Capture the cell that displays the provided text and extract its [X, Y] central coordinate. 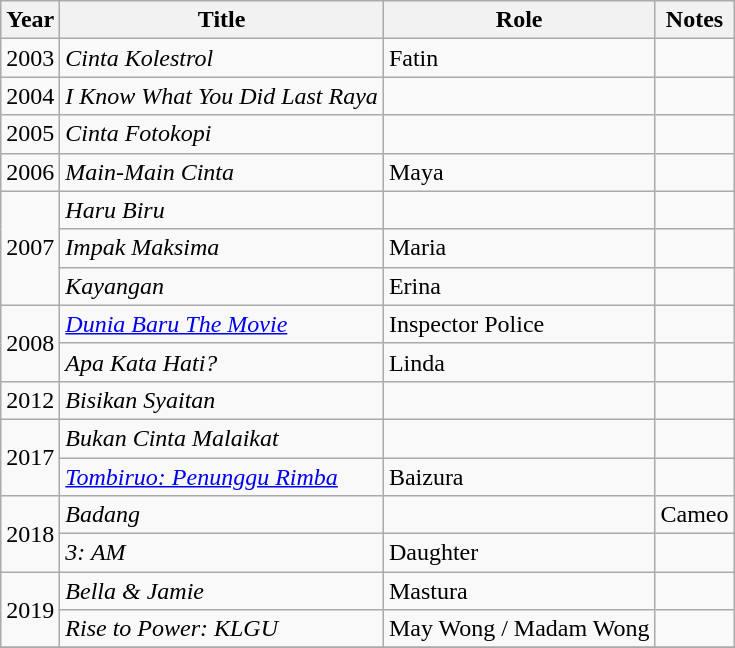
2018 [30, 534]
Bukan Cinta Malaikat [222, 438]
2003 [30, 58]
Cinta Kolestrol [222, 58]
Rise to Power: KLGU [222, 629]
May Wong / Madam Wong [519, 629]
Maya [519, 172]
Haru Biru [222, 210]
Main-Main Cinta [222, 172]
2019 [30, 610]
2012 [30, 400]
Cinta Fotokopi [222, 134]
Fatin [519, 58]
Role [519, 20]
Inspector Police [519, 324]
Dunia Baru The Movie [222, 324]
Impak Maksima [222, 248]
2008 [30, 343]
2006 [30, 172]
Tombiruo: Penunggu Rimba [222, 477]
Year [30, 20]
Baizura [519, 477]
Bella & Jamie [222, 591]
Apa Kata Hati? [222, 362]
Cameo [694, 515]
3: AM [222, 553]
Erina [519, 286]
Badang [222, 515]
Maria [519, 248]
2007 [30, 248]
Notes [694, 20]
Linda [519, 362]
Bisikan Syaitan [222, 400]
I Know What You Did Last Raya [222, 96]
Daughter [519, 553]
Mastura [519, 591]
Kayangan [222, 286]
2005 [30, 134]
2017 [30, 457]
2004 [30, 96]
Title [222, 20]
